Search for the cell housing the specified text and yield its (X, Y) center coordinate. 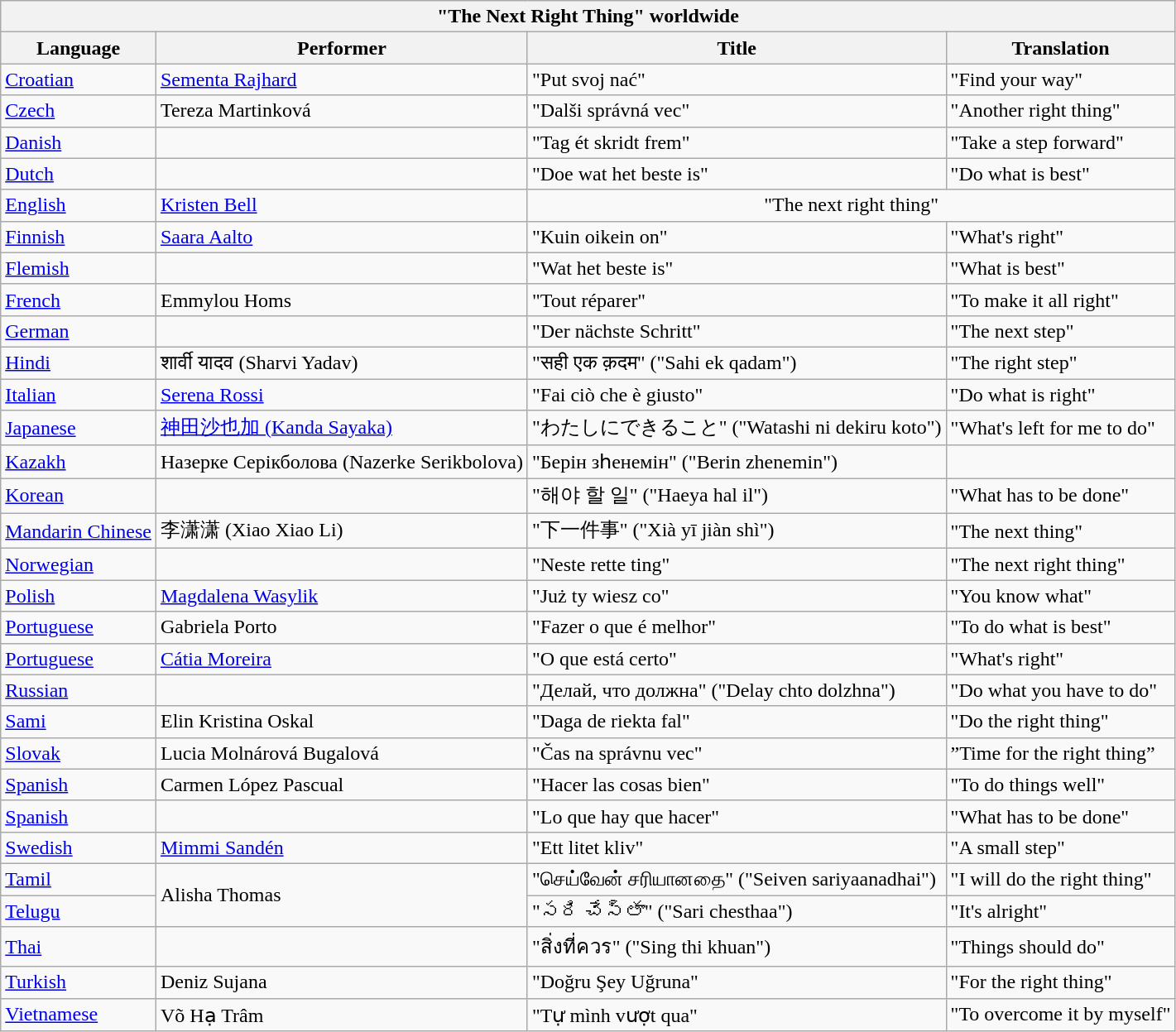
"The right step" (1061, 362)
"Ett litet kliv" (737, 847)
"Tag ét skridt frem" (737, 142)
"Fazer o que é melhor" (737, 627)
"Doe wat het beste is" (737, 174)
"Берін зһенемін" ("Berin zhenemin") (737, 462)
Dutch (79, 174)
Tereza Martinková (341, 111)
"The next step" (1061, 331)
Sementa Rajhard (341, 79)
"Hacer las cosas bien" (737, 785)
李潇潇 (Xiao Xiao Li) (341, 531)
"Do what you have to do" (1061, 690)
English (79, 205)
Turkish (79, 982)
"Do what is right" (1061, 395)
"I will do the right thing" (1061, 879)
French (79, 300)
"Fai ciò che è giusto" (737, 395)
Deniz Sujana (341, 982)
Võ Hạ Trâm (341, 1015)
"Do the right thing" (1061, 722)
"Čas na správnu vec" (737, 753)
"해야 할 일" ("Haeya hal il") (737, 497)
"செய்வேன் சரியானதை" ("Seiven sariyaanadhai") (737, 879)
Vietnamese (79, 1015)
Performer (341, 48)
Finnish (79, 237)
"O que está certo" (737, 659)
"Do what is best" (1061, 174)
Slovak (79, 753)
Title (737, 48)
Magdalena Wasylik (341, 596)
"To overcome it by myself" (1061, 1015)
”Time for the right thing” (1061, 753)
Russian (79, 690)
Danish (79, 142)
"Der nächste Schritt" (737, 331)
"Tự mình vượt qua" (737, 1015)
神田沙也加 (Kanda Sayaka) (341, 429)
German (79, 331)
"सही एक क़दम" ("Sahi ek qadam") (737, 362)
शार्वी यादव (Sharvi Yadav) (341, 362)
Sami (79, 722)
Emmylou Homs (341, 300)
"You know what" (1061, 596)
"Делай, что должна" ("Delay chto dolzhna") (737, 690)
Czech (79, 111)
"Things should do" (1061, 947)
Mandarin Chinese (79, 531)
Telugu (79, 911)
Japanese (79, 429)
Italian (79, 395)
"For the right thing" (1061, 982)
"Wat het beste is" (737, 268)
Norwegian (79, 564)
Cátia Moreira (341, 659)
"Put svoj nać" (737, 79)
"What is best" (1061, 268)
"Neste rette ting" (737, 564)
Translation (1061, 48)
Elin Kristina Oskal (341, 722)
"What's left for me to do" (1061, 429)
Lucia Molnárová Bugalová (341, 753)
Flemish (79, 268)
Saara Aalto (341, 237)
"Take a step forward" (1061, 142)
"Find your way" (1061, 79)
Polish (79, 596)
"わたしにできること" ("Watashi ni dekiru koto") (737, 429)
Croatian (79, 79)
Swedish (79, 847)
Hindi (79, 362)
"To do things well" (1061, 785)
Language (79, 48)
"Dalši správná vec" (737, 111)
Carmen López Pascual (341, 785)
Mimmi Sandén (341, 847)
"Tout réparer" (737, 300)
Tamil (79, 879)
"สิ่งที่ควร" ("Sing thi khuan") (737, 947)
Serena Rossi (341, 395)
"The Next Right Thing" worldwide (588, 17)
"To make it all right" (1061, 300)
Thai (79, 947)
"Another right thing" (1061, 111)
Alisha Thomas (341, 895)
"It's alright" (1061, 911)
"Kuin oikein on" (737, 237)
"Już ty wiesz co" (737, 596)
"下一件事" ("Xià yī jiàn shì") (737, 531)
Kazakh (79, 462)
"The next thing" (1061, 531)
"To do what is best" (1061, 627)
Korean (79, 497)
"A small step" (1061, 847)
Gabriela Porto (341, 627)
"Lo que hay que hacer" (737, 816)
Назерке Серікболова (Nazerke Serikbolova) (341, 462)
"Doğru Şey Uğruna" (737, 982)
Kristen Bell (341, 205)
"Daga de riekta fal" (737, 722)
"సరి చేస్తా" ("Sari chesthaa") (737, 911)
